Find where the given text appears and provide that cell's center as [x, y] coordinate. 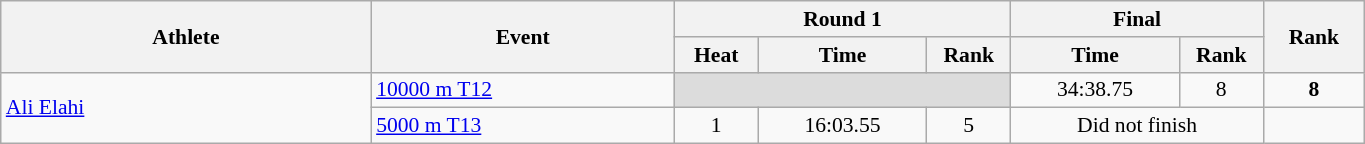
Athlete [186, 36]
5000 m T13 [522, 126]
Event [522, 36]
Final [1138, 19]
16:03.55 [842, 126]
Ali Elahi [186, 108]
1 [716, 126]
5 [969, 126]
Round 1 [842, 19]
34:38.75 [1095, 90]
10000 m T12 [522, 90]
Heat [716, 55]
Did not finish [1138, 126]
